Find where the given text appears and provide that cell's center as (X, Y) coordinate. 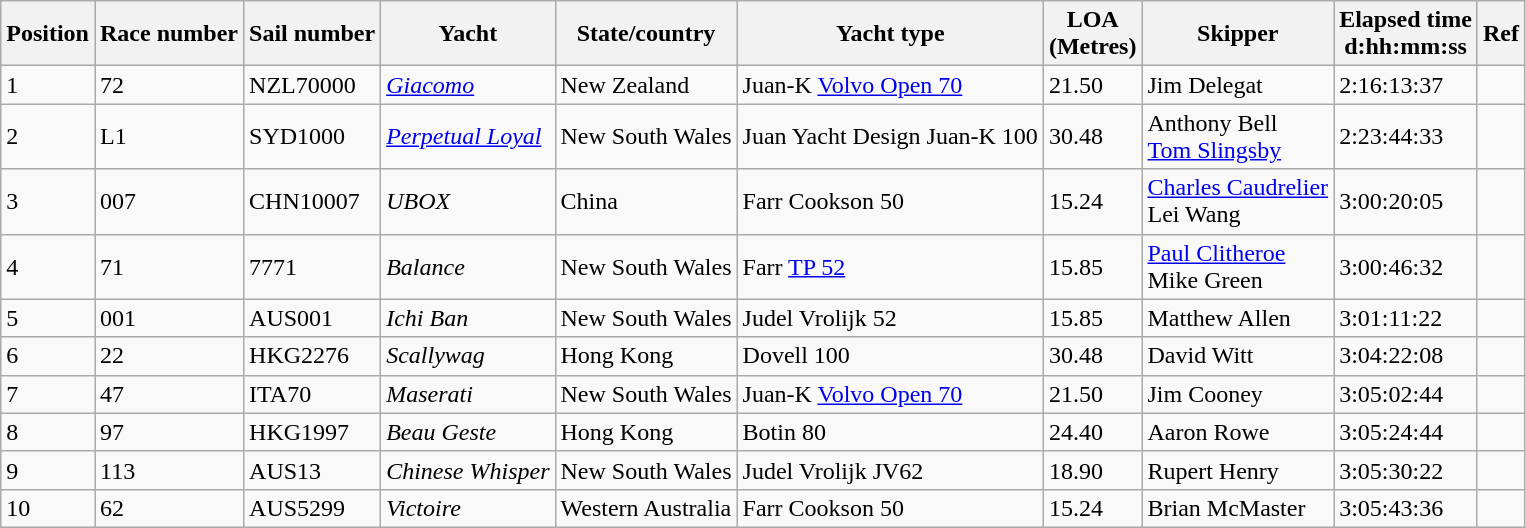
New Zealand (646, 85)
State/country (646, 34)
3 (48, 202)
2:16:13:37 (1406, 85)
Juan Yacht Design Juan-K 100 (890, 136)
Rupert Henry (1238, 470)
Matthew Allen (1238, 318)
Beau Geste (468, 432)
Western Australia (646, 508)
Yacht type (890, 34)
18.90 (1092, 470)
HKG1997 (312, 432)
Victoire (468, 508)
Ref (1500, 34)
7 (48, 394)
David Witt (1238, 356)
3:00:20:05 (1406, 202)
AUS001 (312, 318)
Brian McMaster (1238, 508)
Anthony Bell Tom Slingsby (1238, 136)
Yacht (468, 34)
NZL70000 (312, 85)
Position (48, 34)
3:05:30:22 (1406, 470)
3:05:43:36 (1406, 508)
Scallywag (468, 356)
007 (168, 202)
3:05:02:44 (1406, 394)
4 (48, 266)
113 (168, 470)
Judel Vrolijk 52 (890, 318)
001 (168, 318)
Paul Clitheroe Mike Green (1238, 266)
22 (168, 356)
71 (168, 266)
72 (168, 85)
1 (48, 85)
Aaron Rowe (1238, 432)
5 (48, 318)
Perpetual Loyal (468, 136)
Balance (468, 266)
Judel Vrolijk JV62 (890, 470)
ITA70 (312, 394)
Farr TP 52 (890, 266)
9 (48, 470)
AUS5299 (312, 508)
2:23:44:33 (1406, 136)
CHN10007 (312, 202)
Sail number (312, 34)
10 (48, 508)
LOA (Metres) (1092, 34)
Chinese Whisper (468, 470)
Jim Delegat (1238, 85)
Giacomo (468, 85)
UBOX (468, 202)
2 (48, 136)
24.40 (1092, 432)
Race number (168, 34)
Charles Caudrelier Lei Wang (1238, 202)
Dovell 100 (890, 356)
3:01:11:22 (1406, 318)
6 (48, 356)
47 (168, 394)
3:05:24:44 (1406, 432)
SYD1000 (312, 136)
8 (48, 432)
7771 (312, 266)
97 (168, 432)
3:00:46:32 (1406, 266)
Ichi Ban (468, 318)
China (646, 202)
L1 (168, 136)
Skipper (1238, 34)
3:04:22:08 (1406, 356)
Maserati (468, 394)
HKG2276 (312, 356)
Jim Cooney (1238, 394)
AUS13 (312, 470)
Botin 80 (890, 432)
Elapsed time d:hh:mm:ss (1406, 34)
62 (168, 508)
